Find where the given text appears and provide that cell's center as [x, y] coordinate. 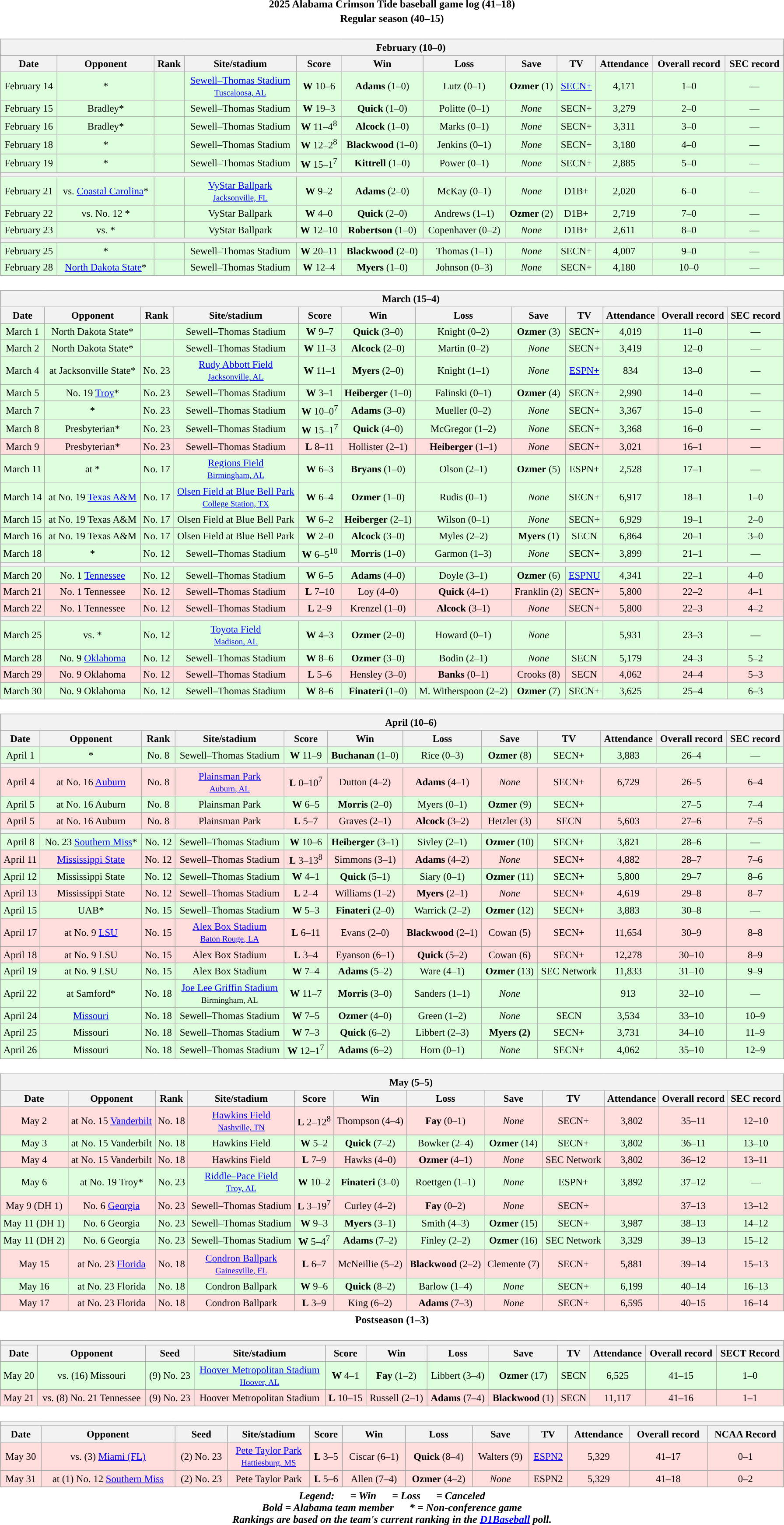
Ozmer (14) [514, 1143]
6–4 [755, 782]
W 11–48 [319, 126]
March (15–4) [392, 299]
March 15 [23, 520]
Finateri (3–0) [370, 1182]
13–0 [693, 370]
4,882 [628, 859]
King (6–2) [370, 1303]
3,279 [624, 109]
21–1 [693, 553]
February 25 [29, 251]
Quick (1–0) [382, 109]
Ozmer (1–0) [378, 497]
L 5–7 [306, 821]
1–1 [750, 1398]
7–6 [755, 859]
2,885 [624, 163]
April (10–6) [392, 722]
February 21 [29, 191]
W 10–07 [319, 410]
Lutz (0–1) [465, 86]
4–2 [756, 608]
Myles (2–2) [463, 536]
Hoover Metropolitan StadiumHoover, AL [259, 1375]
W 11–9 [306, 755]
Alcock (3–0) [378, 536]
May 31 [21, 1479]
37–13 [693, 1205]
32–10 [691, 994]
3,821 [628, 842]
M. Witherspoon (2–2) [463, 691]
W 11–7 [306, 994]
L 2–9 [319, 608]
Morris (3–0) [365, 994]
Adams (5–2) [365, 971]
11–9 [755, 1032]
Clemente (7) [514, 1264]
UAB* [91, 910]
11–0 [693, 332]
23–3 [693, 636]
March 21 [23, 592]
8–9 [755, 955]
8–6 [755, 877]
March 9 [23, 446]
12–10 [756, 1121]
7–4 [755, 805]
14–0 [693, 393]
Olsen Field at Blue Bell ParkCollege Station, TX [235, 497]
Myers (2) [509, 1032]
Quick (2–0) [382, 213]
Morris (2–0) [365, 805]
Thompson (4–4) [370, 1121]
W 12–28 [319, 144]
W 2–0 [319, 536]
12–9 [755, 1050]
Evans (2–0) [365, 932]
W 10–2 [314, 1182]
Roettgen (1–1) [445, 1182]
Kittrell (1–0) [382, 163]
Ozmer (2) [531, 213]
Sivley (2–1) [442, 842]
Quick (8–2) [370, 1286]
March 1 [23, 332]
Andrews (1–1) [465, 213]
Green (1–2) [442, 1015]
April 18 [20, 955]
March 22 [23, 608]
15–13 [756, 1264]
0–1 [745, 1457]
L 10–15 [346, 1398]
Ozmer (4) [539, 393]
W 19–3 [319, 109]
No. 19 Troy* [92, 393]
March 7 [23, 410]
4,007 [624, 251]
Alcock (1–0) [382, 126]
March 25 [23, 636]
6,199 [632, 1286]
5–0 [689, 163]
W 3–1 [319, 393]
February 22 [29, 213]
3,021 [630, 446]
Olson (2–1) [463, 468]
L 2–4 [306, 893]
Ozmer (13) [509, 971]
Williams (1–2) [365, 893]
Doyle (3–1) [463, 576]
VyStar BallparkJacksonville, FL [241, 191]
6–3 [756, 691]
34–10 [691, 1032]
Bowker (2–4) [445, 1143]
SECT Record [750, 1353]
5,931 [630, 636]
0–2 [745, 1479]
22–2 [693, 592]
April 19 [20, 971]
4,341 [630, 576]
May 20 [19, 1375]
Banks (0–1) [463, 674]
April 4 [20, 782]
3,731 [628, 1032]
Adams (3–0) [378, 410]
Fay (0–1) [445, 1121]
4–1 [756, 592]
Heiberger (1–1) [463, 446]
4,019 [630, 332]
March 11 [23, 468]
April 25 [20, 1032]
February 16 [29, 126]
May 3 [34, 1143]
Knight (0–2) [463, 332]
April 11 [20, 859]
L 3–5 [326, 1457]
vs. (3) Miami (FL) [108, 1457]
Ozmer (11) [509, 877]
5,603 [628, 821]
W 5–47 [314, 1240]
May 15 [34, 1264]
W 9–7 [319, 332]
L 7–9 [314, 1160]
Myers (0–1) [442, 805]
May 11 (DH 1) [34, 1223]
38–13 [693, 1223]
2,611 [624, 230]
L 3–4 [306, 955]
Quick (5–1) [365, 877]
Alcock (3–1) [463, 608]
L 6–7 [314, 1264]
Garmon (1–3) [463, 553]
W 12–10 [319, 230]
L 3–138 [306, 859]
L 2–128 [314, 1121]
Walters (9) [500, 1457]
W 9–3 [314, 1223]
Ozmer (10) [509, 842]
Quick (8–4) [438, 1457]
Sanders (1–1) [442, 994]
13–10 [756, 1143]
Martin (0–2) [463, 348]
Dutton (4–2) [365, 782]
at * [92, 468]
W 7–3 [306, 1032]
Hollister (2–1) [378, 446]
Hawks (4–0) [370, 1160]
40–15 [693, 1303]
31–10 [691, 971]
41–15 [681, 1375]
Finley (2–2) [445, 1240]
13–12 [756, 1205]
Ozmer (16) [514, 1240]
4,619 [628, 893]
Myers (1–0) [382, 267]
at (1) No. 12 Southern Miss [108, 1479]
39–13 [693, 1240]
Adams (4–2) [442, 859]
W 6–2 [319, 520]
March 30 [23, 691]
Alcock (3–2) [442, 821]
McGregor (1–2) [463, 429]
24–4 [693, 674]
March 14 [23, 497]
3,180 [624, 144]
W 9–6 [314, 1286]
8–7 [755, 893]
18–1 [693, 497]
10–9 [755, 1015]
vs. (16) Missouri [92, 1375]
30–8 [691, 910]
Warrick (2–2) [442, 910]
11,654 [628, 932]
9–0 [689, 251]
Myers (1) [539, 536]
29–8 [691, 893]
28–7 [691, 859]
Blackwood (2–2) [445, 1264]
Ozmer (3–0) [378, 658]
March 8 [23, 429]
8–8 [755, 932]
3,625 [630, 691]
Smith (4–3) [445, 1223]
27–6 [691, 821]
2,528 [630, 468]
Pete Taylor ParkHattiesburg, MS [269, 1457]
Quick (4–1) [463, 592]
Blackwood (1) [523, 1398]
April 1 [20, 755]
Blackwood (2–0) [382, 251]
Krenzel (1–0) [378, 608]
3,892 [632, 1182]
McNeillie (5–2) [370, 1264]
February 19 [29, 163]
Graves (2–1) [365, 821]
Howard (0–1) [463, 636]
Myers (3–1) [370, 1223]
April 15 [20, 910]
L 0–107 [306, 782]
Franklin (2) [539, 592]
vs. No. 12 * [106, 213]
6,917 [630, 497]
Jenkins (0–1) [465, 144]
Ozmer (8) [509, 755]
11,833 [628, 971]
16–0 [693, 429]
Blackwood (2–1) [442, 932]
May 21 [19, 1398]
Rudy Abbott FieldJacksonville, AL [235, 370]
37–12 [693, 1182]
February 23 [29, 230]
3,311 [624, 126]
No. 23 Southern Miss* [91, 842]
4,180 [624, 267]
26–4 [691, 755]
35–11 [693, 1121]
Hawkins FieldNashville, TN [241, 1121]
36–11 [693, 1143]
W 4–3 [319, 636]
W 5–2 [314, 1143]
Adams (7–3) [445, 1303]
March 4 [23, 370]
Ozmer (4–2) [438, 1479]
6,595 [632, 1303]
Heiberger (2–1) [378, 520]
February 15 [29, 109]
Ozmer (12) [509, 910]
Ciscar (6–1) [374, 1457]
W 6–3 [319, 468]
Finateri (1–0) [378, 691]
4,171 [624, 86]
Hoover Metropolitan Stadium [259, 1398]
22–3 [693, 608]
Quick (4–0) [378, 429]
Alcock (2–0) [378, 348]
Quick (6–2) [365, 1032]
16–14 [756, 1303]
Barlow (1–4) [445, 1286]
2,719 [624, 213]
Quick (7–2) [370, 1143]
L 8–11 [319, 446]
Eyanson (6–1) [365, 955]
30–10 [691, 955]
February 18 [29, 144]
5,179 [630, 658]
Quick (5–2) [442, 955]
April 17 [20, 932]
L 3–197 [314, 1205]
Fay (1–2) [396, 1375]
Cowan (5) [509, 932]
April 13 [20, 893]
Quick (3–0) [378, 332]
2,020 [624, 191]
W 7–5 [306, 1015]
Libbert (3–4) [458, 1375]
W 6–510 [319, 553]
3,419 [630, 348]
W 4–0 [319, 213]
March 2 [23, 348]
5,881 [632, 1264]
26–5 [691, 782]
March 16 [23, 536]
Hetzler (3) [509, 821]
Libbert (2–3) [442, 1032]
McKay (0–1) [465, 191]
at No. 19 Troy* [112, 1182]
9–9 [755, 971]
L 6–11 [306, 932]
10–0 [689, 267]
27–5 [691, 805]
834 [630, 370]
Adams (4–1) [442, 782]
Wilson (0–1) [463, 520]
May 9 (DH 1) [34, 1205]
Ozmer (9) [509, 805]
16–13 [756, 1286]
Adams (7–4) [458, 1398]
Marks (0–1) [465, 126]
Mueller (0–2) [463, 410]
Heiberger (3–1) [365, 842]
Buchanan (1–0) [365, 755]
vs. (8) No. 21 Tennessee [92, 1398]
Pete Taylor Park [269, 1479]
May 30 [21, 1457]
Siary (0–1) [442, 877]
Allen (7–4) [374, 1479]
W 20–11 [319, 251]
Blackwood (1–0) [382, 144]
May 11 (DH 2) [34, 1240]
W 12–4 [319, 267]
Riddle–Pace FieldTroy, AL [241, 1182]
7–5 [755, 821]
Johnson (0–3) [465, 267]
Fay (0–2) [445, 1205]
Rudis (0–1) [463, 497]
February (10–0) [392, 47]
3,329 [632, 1240]
May 4 [34, 1160]
39–14 [693, 1264]
Joe Lee Griffin StadiumBirmingham, AL [230, 994]
L 3–9 [314, 1303]
March 28 [23, 658]
Ozmer (2–0) [378, 636]
22–1 [693, 576]
Regions FieldBirmingham, AL [235, 468]
5–3 [756, 674]
Thomas (1–1) [465, 251]
12–0 [693, 348]
6,729 [628, 782]
April 8 [20, 842]
6–0 [689, 191]
April 26 [20, 1050]
11,117 [617, 1398]
Politte (0–1) [465, 109]
W 11–1 [319, 370]
at Jacksonville State* [92, 370]
17–1 [693, 468]
35–10 [691, 1050]
Curley (4–2) [370, 1205]
30–9 [691, 932]
W 5–3 [306, 910]
March 5 [23, 393]
41–17 [668, 1457]
Finateri (2–0) [365, 910]
Ozmer (17) [523, 1375]
19–1 [693, 520]
40–14 [693, 1286]
24–3 [693, 658]
NCAA Record [745, 1434]
Adams (1–0) [382, 86]
Ozmer (6) [539, 576]
12,278 [628, 955]
15–0 [693, 410]
41–18 [668, 1479]
3,987 [632, 1223]
Copenhaver (0–2) [465, 230]
Ozmer (7) [539, 691]
May (5–5) [392, 1082]
Myers (2–0) [378, 370]
March 29 [23, 674]
Ozmer (1) [531, 86]
25–4 [693, 691]
W 12–17 [306, 1050]
Loy (4–0) [378, 592]
at Samford* [91, 994]
Sewell–Thomas StadiumTuscaloosa, AL [241, 86]
Power (0–1) [465, 163]
March 18 [23, 553]
Adams (6–2) [365, 1050]
L 7–10 [319, 592]
Hensley (3–0) [378, 674]
April 24 [20, 1015]
3,899 [630, 553]
15–12 [756, 1240]
May 2 [34, 1121]
3,367 [630, 410]
5–2 [756, 658]
March 20 [23, 576]
February 28 [29, 267]
Ozmer (5) [539, 468]
April 22 [20, 994]
28–6 [691, 842]
6,864 [630, 536]
29–7 [691, 877]
36–12 [693, 1160]
6,525 [617, 1375]
8–0 [689, 230]
Heiberger (1–0) [378, 393]
41–16 [681, 1398]
Plainsman ParkAuburn, AL [230, 782]
Alex Box StadiumBaton Rouge, LA [230, 932]
Morris (1–0) [378, 553]
Robertson (1–0) [382, 230]
Ozmer (15) [514, 1223]
3,368 [630, 429]
Ware (4–1) [442, 971]
Ozmer (4–1) [445, 1160]
Russell (2–1) [396, 1398]
Bryans (1–0) [378, 468]
vs. Coastal Carolina* [106, 191]
2,990 [630, 393]
Myers (2–1) [442, 893]
Falinski (0–1) [463, 393]
Simmons (3–1) [365, 859]
33–10 [691, 1015]
Adams (4–0) [378, 576]
6,929 [630, 520]
3,534 [628, 1015]
Ozmer (3) [539, 332]
16–1 [693, 446]
Rice (0–3) [442, 755]
W 9–2 [319, 191]
913 [628, 994]
13–11 [756, 1160]
Condron BallparkGainesville, FL [241, 1264]
7–0 [689, 213]
Cowan (6) [509, 955]
February 14 [29, 86]
May 6 [34, 1182]
W 7–4 [306, 971]
Knight (1–1) [463, 370]
W 6–4 [319, 497]
April 12 [20, 877]
14–12 [756, 1223]
Toyota FieldMadison, AL [235, 636]
Crooks (8) [539, 674]
Ozmer (4–0) [365, 1015]
Adams (7–2) [370, 1240]
W 11–3 [319, 348]
Bodin (2–1) [463, 658]
20–1 [693, 536]
May 17 [34, 1303]
May 16 [34, 1286]
ESPNU [584, 576]
Adams (2–0) [382, 191]
Horn (0–1) [442, 1050]
